Output the [x, y] coordinate of the center of the cell containing the given text.  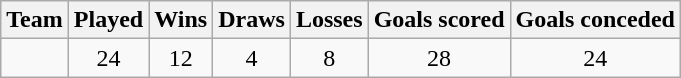
Losses [329, 20]
8 [329, 58]
Wins [181, 20]
Goals conceded [595, 20]
Team [35, 20]
12 [181, 58]
28 [439, 58]
Draws [252, 20]
Goals scored [439, 20]
Played [108, 20]
4 [252, 58]
